Pinpoint the cell where the given text exists, returning its [X, Y] midpoint coordinate. 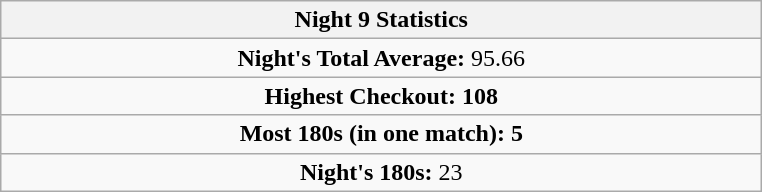
Most 180s (in one match): 5 [382, 134]
Highest Checkout: 108 [382, 96]
Night 9 Statistics [382, 20]
Night's Total Average: 95.66 [382, 58]
Night's 180s: 23 [382, 172]
